Locate the cell with the specified text and output its [x, y] center coordinate. 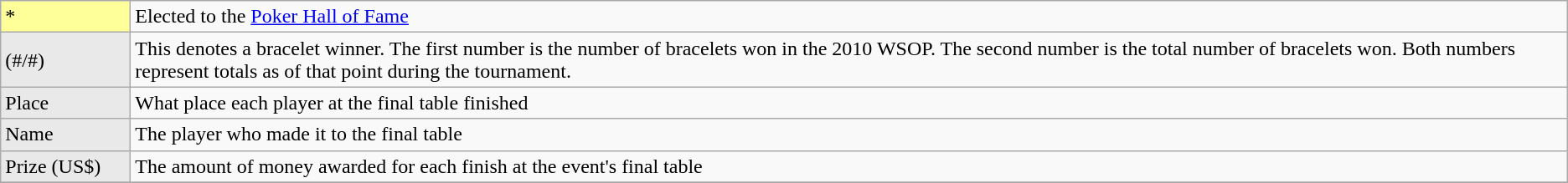
The player who made it to the final table [849, 135]
Place [65, 103]
(#/#) [65, 60]
Prize (US$) [65, 166]
Name [65, 135]
* [65, 17]
The amount of money awarded for each finish at the event's final table [849, 166]
What place each player at the final table finished [849, 103]
Elected to the Poker Hall of Fame [849, 17]
